Extract the (x, y) coordinate from the center of the cell holding the provided text.  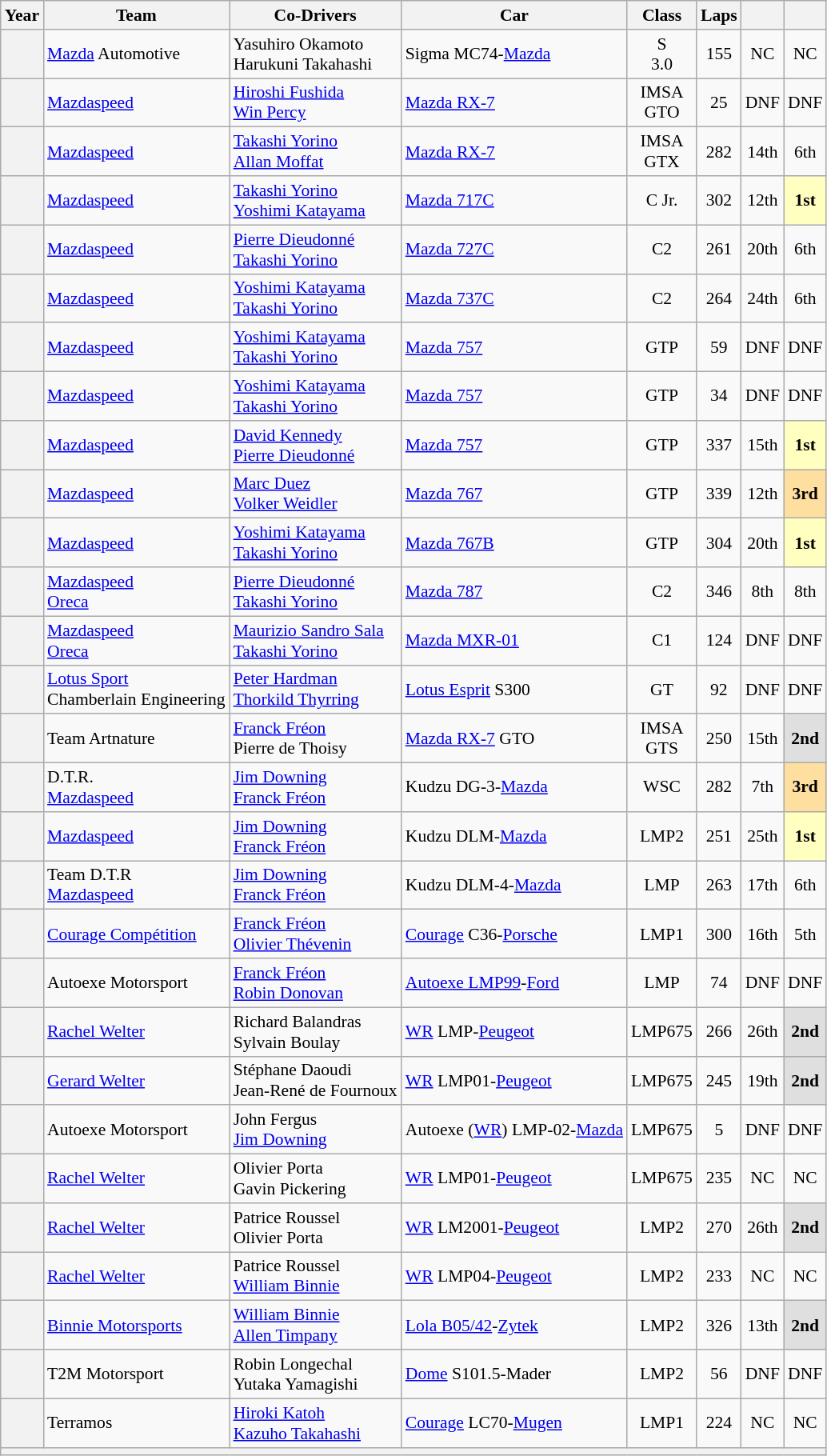
Franck Fréon Olivier Thévenin (315, 934)
T2M Motorsport (136, 1374)
WR LMP04-Peugeot (514, 1277)
155 (719, 54)
Franck Fréon Pierre de Thoisy (315, 739)
IMSAGTO (662, 102)
16th (763, 934)
William Binnie Allen Timpany (315, 1325)
Courage C36-Porsche (514, 934)
Team (136, 15)
5th (805, 934)
235 (719, 1179)
GT (662, 690)
Richard Balandras Sylvain Boulay (315, 1032)
Class (662, 15)
Mazda 727C (514, 250)
245 (719, 1080)
David Kennedy Pierre Dieudonné (315, 445)
25 (719, 102)
Gerard Welter (136, 1080)
346 (719, 592)
WR LMP-Peugeot (514, 1032)
Hiroshi Fushida Win Percy (315, 102)
Kudzu DG-3-Mazda (514, 787)
Dome S101.5-Mader (514, 1374)
Mazda Automotive (136, 54)
233 (719, 1277)
56 (719, 1374)
Autoexe LMP99-Ford (514, 982)
326 (719, 1325)
13th (763, 1325)
C Jr. (662, 200)
Co-Drivers (315, 15)
Binnie Motorsports (136, 1325)
Terramos (136, 1422)
Team D.T.R Mazdaspeed (136, 885)
Franck Fréon Robin Donovan (315, 982)
7th (763, 787)
74 (719, 982)
Mazda 717C (514, 200)
Patrice Roussel Olivier Porta (315, 1227)
John Fergus Jim Downing (315, 1130)
Takashi Yorino Allan Moffat (315, 152)
Hiroki Katoh Kazuho Takahashi (315, 1422)
Robin Longechal Yutaka Yamagishi (315, 1374)
34 (719, 397)
263 (719, 885)
124 (719, 640)
Lotus Sport Chamberlain Engineering (136, 690)
Stéphane Daoudi Jean-René de Fournoux (315, 1080)
25th (763, 837)
Mazda RX-7 GTO (514, 739)
337 (719, 445)
251 (719, 837)
Lotus Esprit S300 (514, 690)
Peter Hardman Thorkild Thyrring (315, 690)
Patrice Roussel William Binnie (315, 1277)
Marc Duez Volker Weidler (315, 494)
Sigma MC74-Mazda (514, 54)
Mazda 767B (514, 542)
Yasuhiro Okamoto Harukuni Takahashi (315, 54)
Kudzu DLM-4-Mazda (514, 885)
14th (763, 152)
5 (719, 1130)
Team Artnature (136, 739)
17th (763, 885)
266 (719, 1032)
59 (719, 347)
Courage Compétition (136, 934)
Lola B05/42-Zytek (514, 1325)
224 (719, 1422)
IMSAGTS (662, 739)
Laps (719, 15)
Car (514, 15)
WR LM2001-Peugeot (514, 1227)
24th (763, 298)
WSC (662, 787)
Takashi Yorino Yoshimi Katayama (315, 200)
302 (719, 200)
C1 (662, 640)
Maurizio Sandro Sala Takashi Yorino (315, 640)
339 (719, 494)
300 (719, 934)
261 (719, 250)
IMSAGTX (662, 152)
Year (22, 15)
Kudzu DLM-Mazda (514, 837)
Courage LC70-Mugen (514, 1422)
D.T.R. Mazdaspeed (136, 787)
Mazda 767 (514, 494)
Mazda 737C (514, 298)
S3.0 (662, 54)
270 (719, 1227)
19th (763, 1080)
264 (719, 298)
304 (719, 542)
Autoexe (WR) LMP-02-Mazda (514, 1130)
92 (719, 690)
250 (719, 739)
Mazda MXR-01 (514, 640)
Mazda 787 (514, 592)
Olivier Porta Gavin Pickering (315, 1179)
